Provide the [X, Y] coordinate of the cell's center where the given text is located.  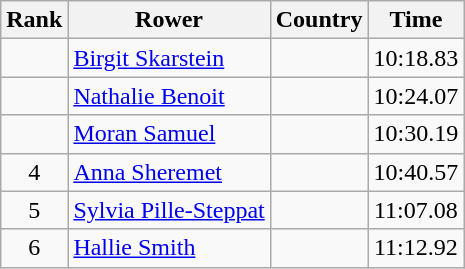
10:40.57 [416, 172]
Country [319, 20]
5 [34, 210]
Birgit Skarstein [169, 58]
Anna Sheremet [169, 172]
10:18.83 [416, 58]
Moran Samuel [169, 134]
Sylvia Pille-Steppat [169, 210]
11:12.92 [416, 248]
11:07.08 [416, 210]
4 [34, 172]
6 [34, 248]
Nathalie Benoit [169, 96]
Rank [34, 20]
Rower [169, 20]
10:24.07 [416, 96]
10:30.19 [416, 134]
Time [416, 20]
Hallie Smith [169, 248]
